Capture the cell that displays the provided text and extract its [x, y] central coordinate. 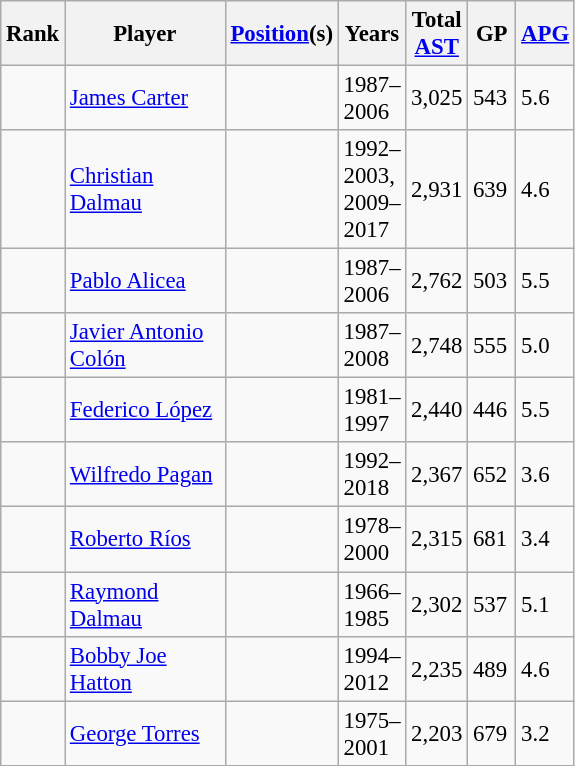
3,025 [437, 98]
Rank [33, 34]
2,748 [437, 346]
3.2 [546, 734]
Federico López [146, 410]
639 [492, 190]
Bobby Joe Hatton [146, 668]
2,440 [437, 410]
3.4 [546, 540]
Years [372, 34]
Position(s) [282, 34]
5.0 [546, 346]
1975–2001 [372, 734]
2,235 [437, 668]
Raymond Dalmau [146, 604]
Javier Antonio Colón [146, 346]
503 [492, 282]
555 [492, 346]
1994–2012 [372, 668]
2,315 [437, 540]
APG [546, 34]
2,203 [437, 734]
5.1 [546, 604]
1992–2018 [372, 474]
GP [492, 34]
1987–2008 [372, 346]
543 [492, 98]
652 [492, 474]
489 [492, 668]
1966–1985 [372, 604]
1992–2003, 2009–2017 [372, 190]
2,302 [437, 604]
Total AST [437, 34]
2,367 [437, 474]
537 [492, 604]
Pablo Alicea [146, 282]
5.6 [546, 98]
James Carter [146, 98]
1978–2000 [372, 540]
Christian Dalmau [146, 190]
681 [492, 540]
Wilfredo Pagan [146, 474]
1981–1997 [372, 410]
446 [492, 410]
2,931 [437, 190]
Player [146, 34]
George Torres [146, 734]
2,762 [437, 282]
3.6 [546, 474]
Roberto Ríos [146, 540]
679 [492, 734]
